Determine the [x, y] coordinate at the center of the cell enclosing the given text.  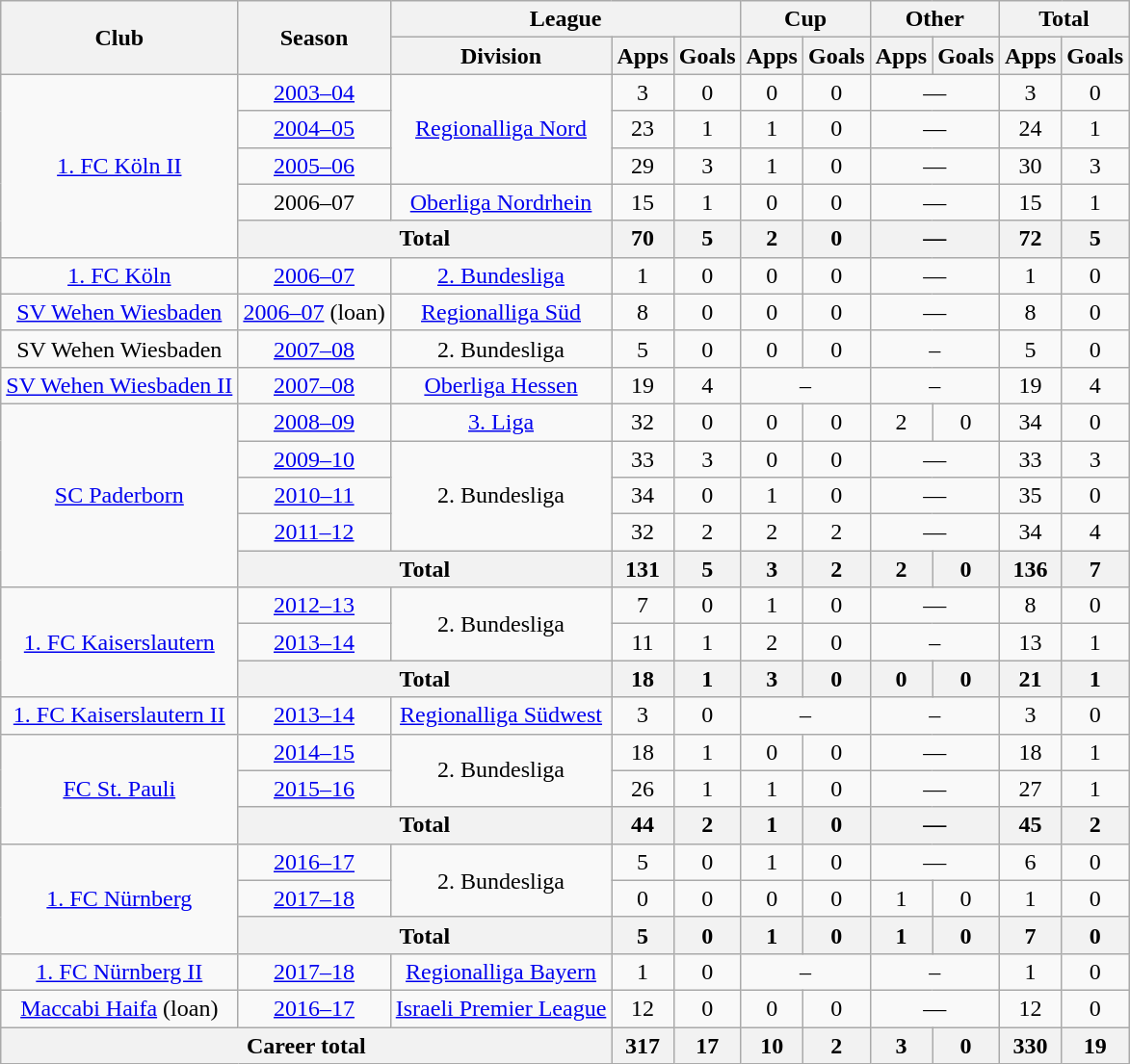
2006–07 (loan) [314, 312]
Season [314, 38]
30 [1030, 166]
Career total [306, 1045]
Regionalliga Bayern [501, 972]
2004–05 [314, 129]
Club [119, 38]
1. FC Köln II [119, 166]
2009–10 [314, 459]
Division [501, 56]
44 [643, 825]
Regionalliga Nord [501, 129]
136 [1030, 569]
17 [707, 1045]
3. Liga [501, 422]
11 [643, 642]
1. FC Kaiserslautern II [119, 715]
10 [772, 1045]
2008–09 [314, 422]
2010–11 [314, 496]
24 [1030, 129]
35 [1030, 496]
2011–12 [314, 532]
Regionalliga Süd [501, 312]
Israeli Premier League [501, 1008]
21 [1030, 679]
29 [643, 166]
2005–06 [314, 166]
26 [643, 789]
2014–15 [314, 752]
1. FC Nürnberg II [119, 972]
13 [1030, 642]
Maccabi Haifa (loan) [119, 1008]
330 [1030, 1045]
45 [1030, 825]
6 [1030, 862]
2015–16 [314, 789]
23 [643, 129]
SC Paderborn [119, 495]
70 [643, 239]
Other [934, 19]
72 [1030, 239]
1. FC Kaiserslautern [119, 642]
Oberliga Nordrhein [501, 202]
317 [643, 1045]
League [565, 19]
27 [1030, 789]
Oberliga Hessen [501, 385]
131 [643, 569]
2003–04 [314, 92]
2012–13 [314, 606]
Cup [805, 19]
FC St. Pauli [119, 789]
Regionalliga Südwest [501, 715]
SV Wehen Wiesbaden II [119, 385]
1. FC Köln [119, 275]
1. FC Nürnberg [119, 898]
